From the cell containing the given text, extract its center point as [x, y] coordinate. 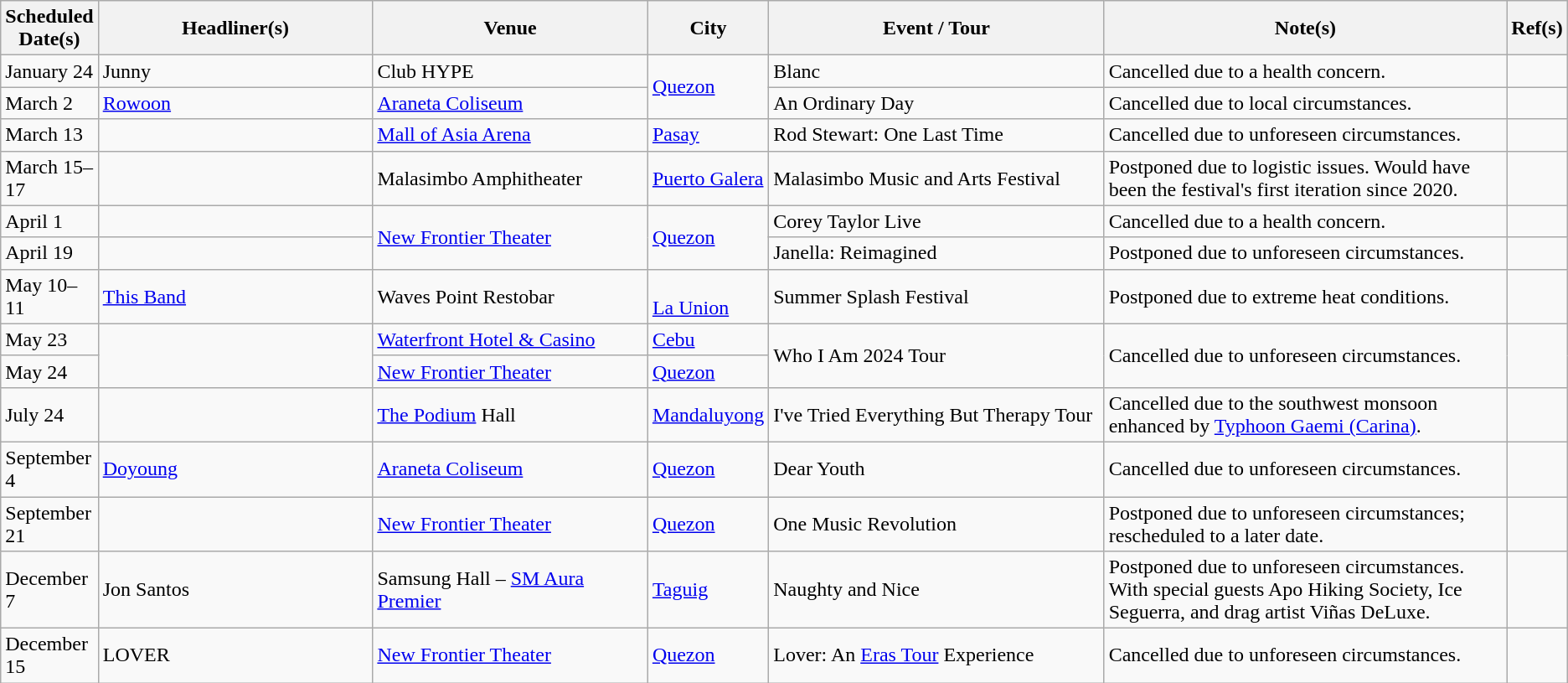
One Music Revolution [936, 523]
Lover: An Eras Tour Experience [936, 655]
City [708, 28]
Rod Stewart: One Last Time [936, 135]
December 15 [49, 655]
Naughty and Nice [936, 590]
Janella: Reimagined [936, 253]
An Ordinary Day [936, 103]
May 10–11 [49, 297]
Pasay [708, 135]
September 21 [49, 523]
Scheduled Date(s) [49, 28]
Summer Splash Festival [936, 297]
Waterfront Hotel & Casino [510, 339]
Blanc [936, 71]
Junny [235, 71]
Puerto Galera [708, 178]
December 7 [49, 590]
Rowoon [235, 103]
Venue [510, 28]
Doyoung [235, 469]
Malasimbo Music and Arts Festival [936, 178]
Cancelled due to the southwest monsoon enhanced by Typhoon Gaemi (Carina). [1305, 414]
Mall of Asia Arena [510, 135]
Postponed due to extreme heat conditions. [1305, 297]
Headliner(s) [235, 28]
March 2 [49, 103]
Taguig [708, 590]
Who I Am 2024 Tour [936, 355]
LOVER [235, 655]
Cancelled due to local circumstances. [1305, 103]
Cebu [708, 339]
Event / Tour [936, 28]
Jon Santos [235, 590]
May 24 [49, 371]
July 24 [49, 414]
Ref(s) [1537, 28]
May 23 [49, 339]
The Podium Hall [510, 414]
January 24 [49, 71]
Postponed due to unforeseen circumstances. [1305, 253]
September 4 [49, 469]
Postponed due to unforeseen circumstances; rescheduled to a later date. [1305, 523]
Corey Taylor Live [936, 221]
Postponed due to unforeseen circumstances.With special guests Apo Hiking Society, Ice Seguerra, and drag artist Viñas DeLuxe. [1305, 590]
Malasimbo Amphitheater [510, 178]
Club HYPE [510, 71]
Dear Youth [936, 469]
April 1 [49, 221]
Waves Point Restobar [510, 297]
March 15–17 [49, 178]
April 19 [49, 253]
Postponed due to logistic issues. Would have been the festival's first iteration since 2020. [1305, 178]
This Band [235, 297]
Samsung Hall – SM Aura Premier [510, 590]
Mandaluyong [708, 414]
March 13 [49, 135]
Note(s) [1305, 28]
La Union [708, 297]
I've Tried Everything But Therapy Tour [936, 414]
